From the cell containing the given text, extract its center point as [x, y] coordinate. 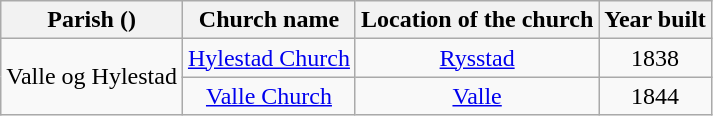
Hylestad Church [268, 58]
1838 [656, 58]
Location of the church [476, 20]
Valle Church [268, 96]
Church name [268, 20]
Parish () [92, 20]
1844 [656, 96]
Rysstad [476, 58]
Valle og Hylestad [92, 77]
Year built [656, 20]
Valle [476, 96]
